Provide the [x, y] coordinate of the cell's center where the given text is located.  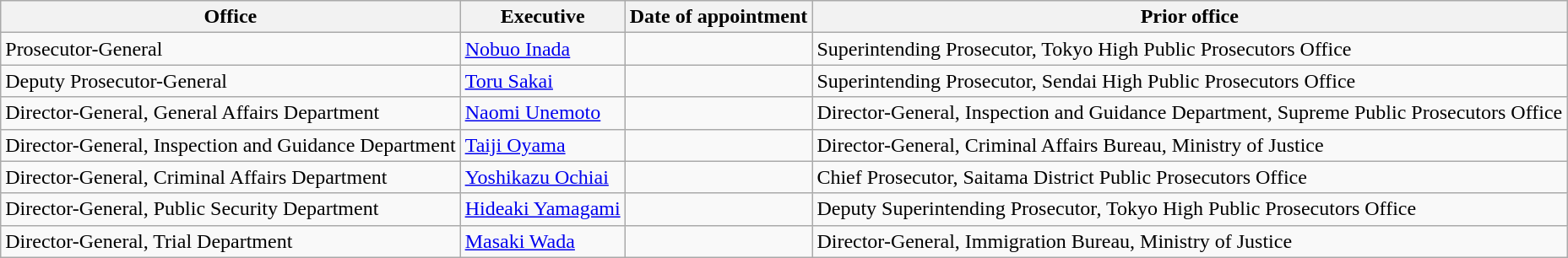
Director-General, Inspection and Guidance Department [231, 145]
Nobuo Inada [542, 49]
Prior office [1190, 17]
Prosecutor-General [231, 49]
Superintending Prosecutor, Tokyo High Public Prosecutors Office [1190, 49]
Director-General, Trial Department [231, 241]
Masaki Wada [542, 241]
Director-General, Criminal Affairs Bureau, Ministry of Justice [1190, 145]
Naomi Unemoto [542, 113]
Director-General, Public Security Department [231, 209]
Director-General, Immigration Bureau, Ministry of Justice [1190, 241]
Office [231, 17]
Director-General, General Affairs Department [231, 113]
Chief Prosecutor, Saitama District Public Prosecutors Office [1190, 177]
Taiji Oyama [542, 145]
Toru Sakai [542, 81]
Deputy Superintending Prosecutor, Tokyo High Public Prosecutors Office [1190, 209]
Hideaki Yamagami [542, 209]
Deputy Prosecutor-General [231, 81]
Superintending Prosecutor, Sendai High Public Prosecutors Office [1190, 81]
Yoshikazu Ochiai [542, 177]
Date of appointment [719, 17]
Director-General, Criminal Affairs Department [231, 177]
Director-General, Inspection and Guidance Department, Supreme Public Prosecutors Office [1190, 113]
Executive [542, 17]
